Find where the given text appears and provide that cell's center as [X, Y] coordinate. 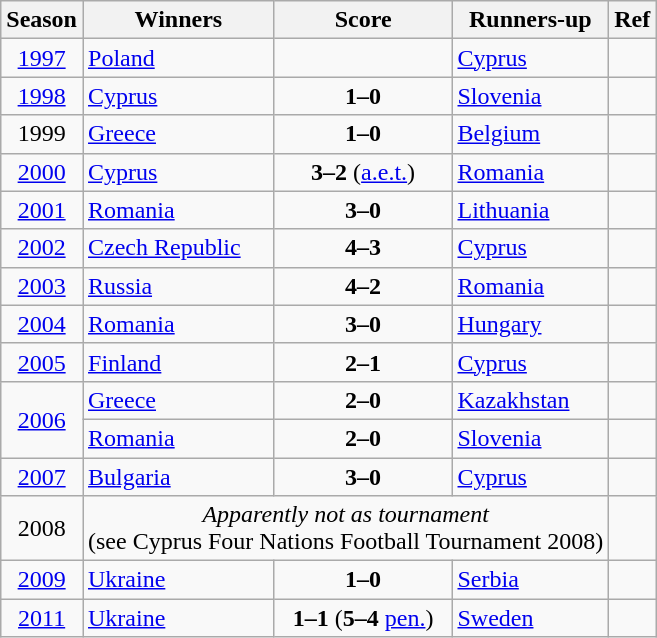
Apparently not as tournament(see Cyprus Four Nations Football Tournament 2008) [345, 528]
2004 [42, 324]
2007 [42, 477]
Russia [178, 286]
Lithuania [530, 210]
Hungary [530, 324]
1999 [42, 134]
2003 [42, 286]
2005 [42, 362]
Runners-up [530, 20]
Bulgaria [178, 477]
4–2 [363, 286]
1–1 (5–4 pen.) [363, 618]
Poland [178, 58]
Kazakhstan [530, 400]
Winners [178, 20]
Serbia [530, 580]
2006 [42, 419]
Czech Republic [178, 248]
Finland [178, 362]
2008 [42, 528]
Sweden [530, 618]
Belgium [530, 134]
1998 [42, 96]
2–1 [363, 362]
Score [363, 20]
2011 [42, 618]
3–2 (a.e.t.) [363, 172]
2000 [42, 172]
2009 [42, 580]
1997 [42, 58]
2002 [42, 248]
Ref [632, 20]
2001 [42, 210]
Season [42, 20]
4–3 [363, 248]
